Extract the [x, y] coordinate from the center of the cell holding the provided text.  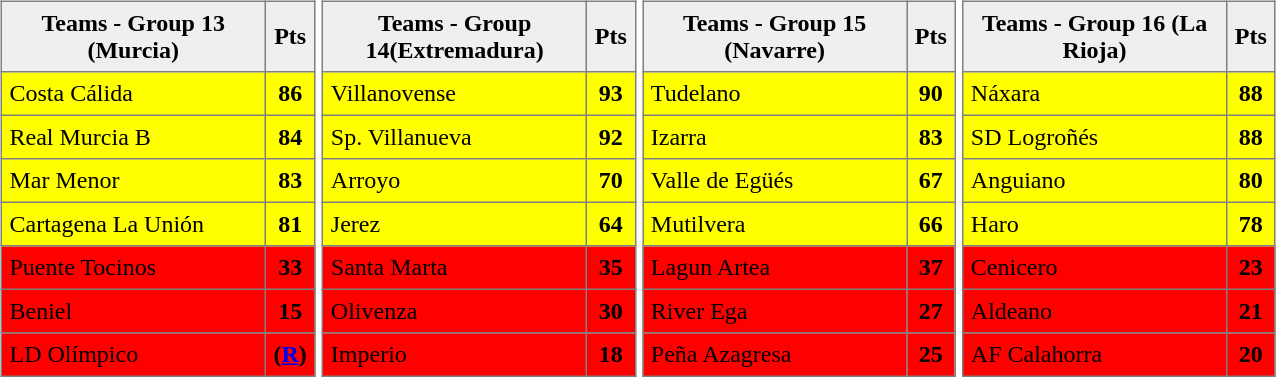
86 [290, 94]
21 [1251, 311]
Anguiano [1095, 181]
27 [931, 311]
Puente Tocinos [133, 268]
Real Murcia B [133, 137]
River Ega [775, 311]
81 [290, 224]
Arroyo [455, 181]
Cenicero [1095, 268]
Mar Menor [133, 181]
Teams - Group 14(Extremadura) [455, 36]
Santa Marta [455, 268]
Aldeano [1095, 311]
20 [1251, 355]
Beniel [133, 311]
90 [931, 94]
Valle de Egüés [775, 181]
84 [290, 137]
67 [931, 181]
Olivenza [455, 311]
Villanovense [455, 94]
23 [1251, 268]
33 [290, 268]
Teams - Group 15 (Navarre) [775, 36]
Izarra [775, 137]
Imperio [455, 355]
Peña Azagresa [775, 355]
Jerez [455, 224]
Cartagena La Unión [133, 224]
93 [611, 94]
(R) [290, 355]
80 [1251, 181]
37 [931, 268]
Sp. Villanueva [455, 137]
66 [931, 224]
30 [611, 311]
SD Logroñés [1095, 137]
AF Calahorra [1095, 355]
70 [611, 181]
78 [1251, 224]
Haro [1095, 224]
Tudelano [775, 94]
15 [290, 311]
LD Olímpico [133, 355]
92 [611, 137]
Náxara [1095, 94]
18 [611, 355]
Mutilvera [775, 224]
Teams - Group 13 (Murcia) [133, 36]
Costa Cálida [133, 94]
64 [611, 224]
Lagun Artea [775, 268]
35 [611, 268]
25 [931, 355]
Teams - Group 16 (La Rioja) [1095, 36]
